Return the (x, y) coordinate for the center point of the cell that contains the specified text.  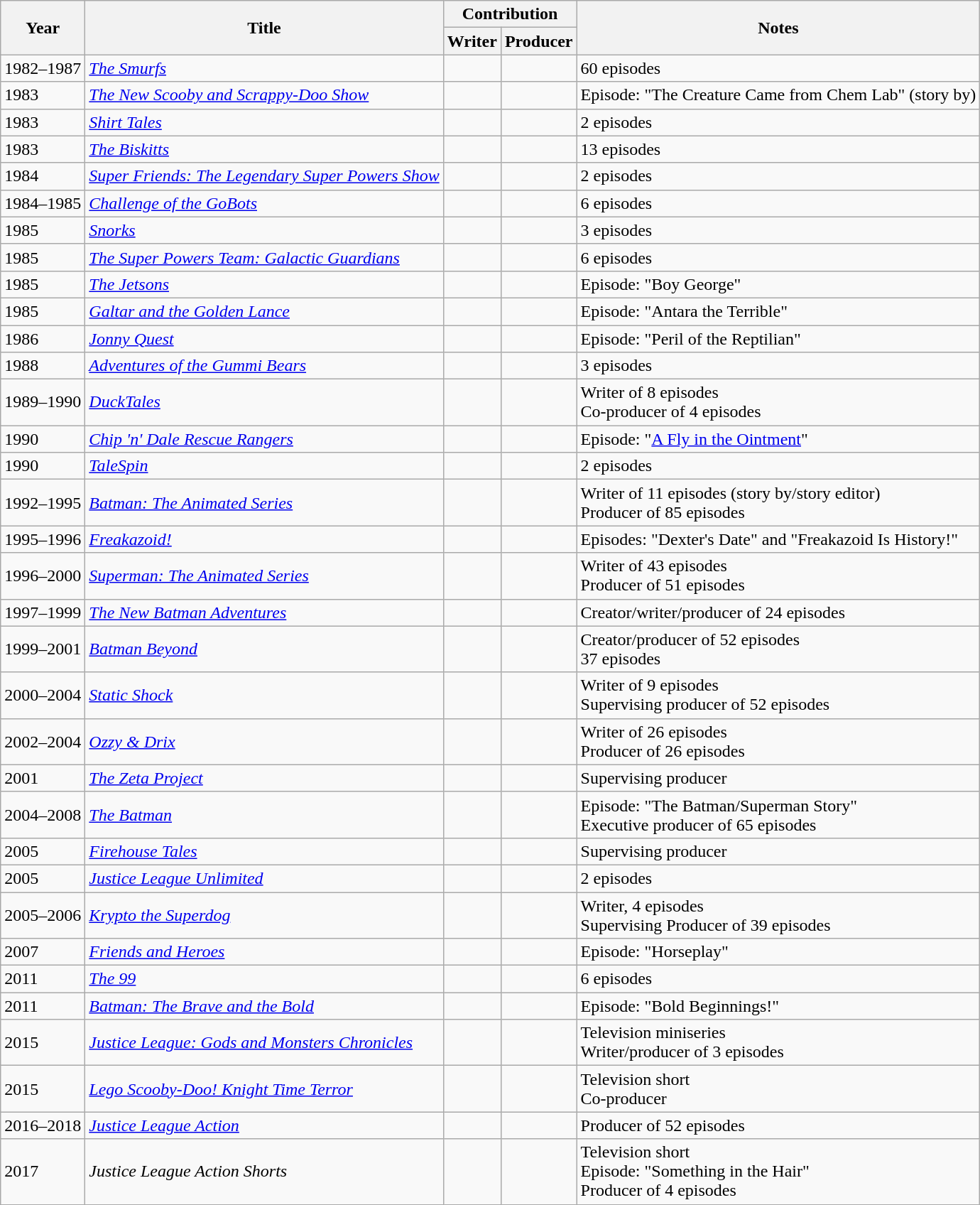
Contribution (510, 14)
TaleSpin (264, 466)
Creator/producer of 52 episodes37 episodes (778, 649)
The Zeta Project (264, 778)
Galtar and the Golden Lance (264, 311)
2007 (43, 952)
DuckTales (264, 402)
Episode: "Antara the Terrible" (778, 311)
Friends and Heroes (264, 952)
Writer of 8 episodesCo-producer of 4 episodes (778, 402)
1982–1987 (43, 68)
13 episodes (778, 149)
1999–2001 (43, 649)
The 99 (264, 979)
Adventures of the Gummi Bears (264, 366)
Lego Scooby-Doo! Knight Time Terror (264, 1088)
Writer of 43 episodesProducer of 51 episodes (778, 576)
Writer of 11 episodes (story by/story editor)Producer of 85 episodes (778, 503)
1984 (43, 176)
Freakazoid! (264, 539)
1986 (43, 339)
2005–2006 (43, 915)
1996–2000 (43, 576)
Batman Beyond (264, 649)
1989–1990 (43, 402)
Episode: "Bold Beginnings!" (778, 1006)
The New Batman Adventures (264, 612)
Justice League Action Shorts (264, 1172)
2017 (43, 1172)
Ozzy & Drix (264, 742)
Justice League: Gods and Monsters Chronicles (264, 1043)
Episode: "The Batman/Superman Story"Executive producer of 65 episodes (778, 814)
Superman: The Animated Series (264, 576)
The Super Powers Team: Galactic Guardians (264, 257)
Notes (778, 28)
Writer of 26 episodesProducer of 26 episodes (778, 742)
Episode: "Horseplay" (778, 952)
Episode: "Peril of the Reptilian" (778, 339)
Producer (538, 41)
The Smurfs (264, 68)
Creator/writer/producer of 24 episodes (778, 612)
2004–2008 (43, 814)
The Batman (264, 814)
Episode: "The Creature Came from Chem Lab" (story by) (778, 95)
Title (264, 28)
Episode: "Boy George" (778, 284)
Snorks (264, 230)
Episodes: "Dexter's Date" and "Freakazoid Is History!" (778, 539)
2001 (43, 778)
Shirt Tales (264, 122)
The Biskitts (264, 149)
1984–1985 (43, 203)
Batman: The Brave and the Bold (264, 1006)
Firehouse Tales (264, 851)
Static Shock (264, 695)
1988 (43, 366)
Writer (472, 41)
1995–1996 (43, 539)
Krypto the Superdog (264, 915)
1997–1999 (43, 612)
Writer of 9 episodesSupervising producer of 52 episodes (778, 695)
Television shortEpisode: "Something in the Hair"Producer of 4 episodes (778, 1172)
Writer, 4 episodesSupervising Producer of 39 episodes (778, 915)
2016–2018 (43, 1125)
The New Scooby and Scrappy-Doo Show (264, 95)
Year (43, 28)
1992–1995 (43, 503)
Justice League Action (264, 1125)
Producer of 52 episodes (778, 1125)
Batman: The Animated Series (264, 503)
60 episodes (778, 68)
Justice League Unlimited (264, 878)
Chip 'n' Dale Rescue Rangers (264, 439)
Jonny Quest (264, 339)
Episode: "A Fly in the Ointment" (778, 439)
2002–2004 (43, 742)
2000–2004 (43, 695)
Television miniseriesWriter/producer of 3 episodes (778, 1043)
The Jetsons (264, 284)
Super Friends: The Legendary Super Powers Show (264, 176)
Television shortCo-producer (778, 1088)
Challenge of the GoBots (264, 203)
